Locate the cell with the specified text and output its (X, Y) center coordinate. 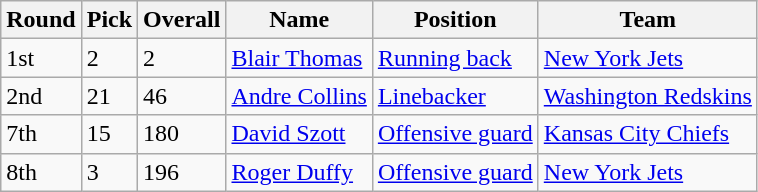
Overall (182, 20)
Andre Collins (299, 96)
180 (182, 134)
Kansas City Chiefs (648, 134)
Pick (109, 20)
8th (41, 172)
2nd (41, 96)
Position (455, 20)
3 (109, 172)
Roger Duffy (299, 172)
Name (299, 20)
Team (648, 20)
Running back (455, 58)
196 (182, 172)
Washington Redskins (648, 96)
46 (182, 96)
David Szott (299, 134)
15 (109, 134)
21 (109, 96)
Blair Thomas (299, 58)
7th (41, 134)
Linebacker (455, 96)
1st (41, 58)
Round (41, 20)
